Pinpoint the cell where the given text exists, returning its [X, Y] midpoint coordinate. 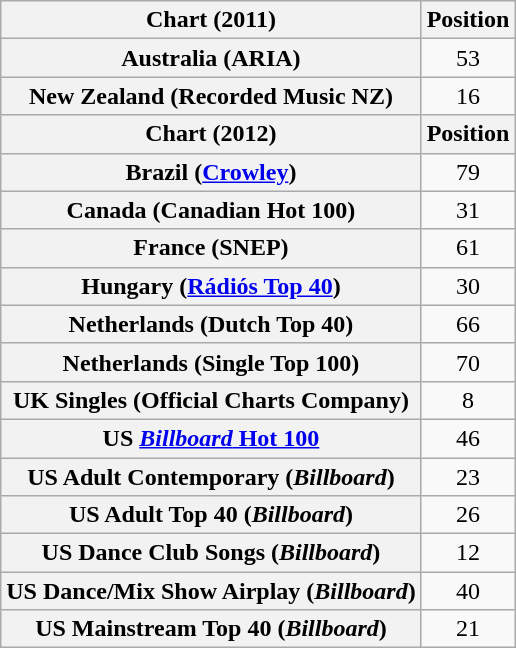
US Dance/Mix Show Airplay (Billboard) [211, 591]
31 [468, 210]
Netherlands (Single Top 100) [211, 362]
Chart (2011) [211, 20]
46 [468, 438]
Australia (ARIA) [211, 58]
61 [468, 248]
Brazil (Crowley) [211, 172]
66 [468, 324]
26 [468, 515]
Canada (Canadian Hot 100) [211, 210]
30 [468, 286]
21 [468, 629]
France (SNEP) [211, 248]
40 [468, 591]
New Zealand (Recorded Music NZ) [211, 96]
US Adult Top 40 (Billboard) [211, 515]
23 [468, 477]
79 [468, 172]
16 [468, 96]
Netherlands (Dutch Top 40) [211, 324]
US Mainstream Top 40 (Billboard) [211, 629]
Hungary (Rádiós Top 40) [211, 286]
Chart (2012) [211, 134]
US Dance Club Songs (Billboard) [211, 553]
70 [468, 362]
US Billboard Hot 100 [211, 438]
UK Singles (Official Charts Company) [211, 400]
53 [468, 58]
US Adult Contemporary (Billboard) [211, 477]
12 [468, 553]
8 [468, 400]
